Search for the cell housing the specified text and yield its [X, Y] center coordinate. 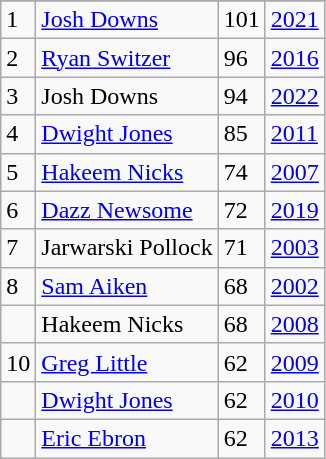
Ryan Switzer [127, 58]
96 [242, 58]
2003 [294, 248]
Sam Aiken [127, 286]
2009 [294, 362]
Greg Little [127, 362]
2019 [294, 210]
85 [242, 134]
72 [242, 210]
Eric Ebron [127, 438]
6 [18, 210]
2016 [294, 58]
2013 [294, 438]
2008 [294, 324]
2007 [294, 172]
2022 [294, 96]
94 [242, 96]
Jarwarski Pollock [127, 248]
4 [18, 134]
2002 [294, 286]
2011 [294, 134]
8 [18, 286]
Dazz Newsome [127, 210]
10 [18, 362]
5 [18, 172]
101 [242, 20]
2010 [294, 400]
3 [18, 96]
1 [18, 20]
7 [18, 248]
2021 [294, 20]
74 [242, 172]
2 [18, 58]
71 [242, 248]
